Find where the given text appears and provide that cell's center as (x, y) coordinate. 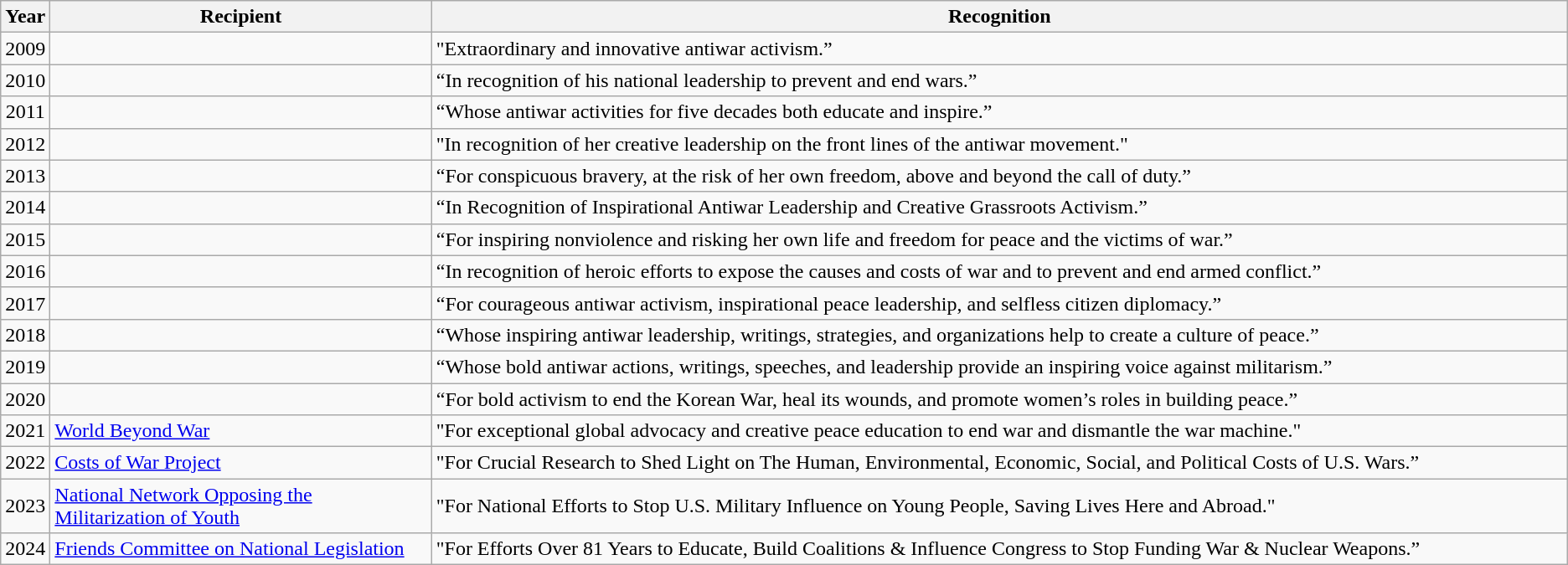
2023 (25, 506)
2014 (25, 208)
Recognition (999, 17)
“Whose antiwar activities for five decades both educate and inspire.” (999, 112)
"In recognition of her creative leadership on the front lines of the antiwar movement." (999, 144)
"For National Efforts to Stop U.S. Military Influence on Young People, Saving Lives Here and Abroad." (999, 506)
“Whose inspiring antiwar leadership, writings, strategies, and organizations help to create a culture of peace.” (999, 335)
"Extraordinary and innovative antiwar activism.” (999, 49)
“In recognition of heroic efforts to expose the causes and costs of war and to prevent and end armed conflict.” (999, 271)
Friends Committee on National Legislation (241, 549)
"For Crucial Research to Shed Light on The Human, Environmental, Economic, Social, and Political Costs of U.S. Wars.” (999, 463)
2012 (25, 144)
2024 (25, 549)
2019 (25, 367)
Costs of War Project (241, 463)
2018 (25, 335)
“In recognition of his national leadership to prevent and end wars.” (999, 80)
“For bold activism to end the Korean War, heal its wounds, and promote women’s roles in building peace.” (999, 399)
"For exceptional global advocacy and creative peace education to end war and dismantle the war machine." (999, 431)
“In Recognition of Inspirational Antiwar Leadership and Creative Grassroots Activism.” (999, 208)
2009 (25, 49)
“For conspicuous bravery, at the risk of her own freedom, above and beyond the call of duty.” (999, 176)
Year (25, 17)
2021 (25, 431)
"For Efforts Over 81 Years to Educate, Build Coalitions & Influence Congress to Stop Funding War & Nuclear Weapons.” (999, 549)
“For inspiring nonviolence and risking her own life and freedom for peace and the victims of war.” (999, 239)
2010 (25, 80)
“For courageous antiwar activism, inspirational peace leadership, and selfless citizen diplomacy.” (999, 303)
World Beyond War (241, 431)
2017 (25, 303)
2016 (25, 271)
2022 (25, 463)
2011 (25, 112)
Recipient (241, 17)
2013 (25, 176)
2020 (25, 399)
“Whose bold antiwar actions, writings, speeches, and leadership provide an inspiring voice against militarism.” (999, 367)
2015 (25, 239)
National Network Opposing the Militarization of Youth (241, 506)
